Search for the cell housing the specified text and yield its (x, y) center coordinate. 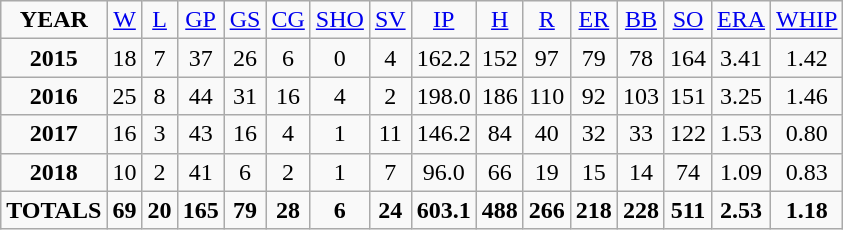
37 (200, 58)
TOTALS (54, 210)
84 (500, 134)
43 (200, 134)
24 (390, 210)
66 (500, 172)
40 (546, 134)
97 (546, 58)
14 (640, 172)
15 (594, 172)
SV (390, 20)
W (124, 20)
164 (688, 58)
103 (640, 96)
R (546, 20)
165 (200, 210)
2.53 (742, 210)
1.18 (807, 210)
162.2 (444, 58)
228 (640, 210)
31 (245, 96)
218 (594, 210)
YEAR (54, 20)
152 (500, 58)
488 (500, 210)
WHIP (807, 20)
146.2 (444, 134)
GS (245, 20)
186 (500, 96)
BB (640, 20)
69 (124, 210)
10 (124, 172)
2015 (54, 58)
74 (688, 172)
198.0 (444, 96)
8 (160, 96)
511 (688, 210)
SO (688, 20)
CG (288, 20)
ERA (742, 20)
IP (444, 20)
92 (594, 96)
603.1 (444, 210)
28 (288, 210)
110 (546, 96)
1.46 (807, 96)
122 (688, 134)
41 (200, 172)
20 (160, 210)
2016 (54, 96)
ER (594, 20)
2017 (54, 134)
33 (640, 134)
19 (546, 172)
32 (594, 134)
18 (124, 58)
3 (160, 134)
78 (640, 58)
SHO (340, 20)
2018 (54, 172)
0.80 (807, 134)
H (500, 20)
26 (245, 58)
0 (340, 58)
0.83 (807, 172)
44 (200, 96)
GP (200, 20)
11 (390, 134)
151 (688, 96)
1.09 (742, 172)
L (160, 20)
3.25 (742, 96)
25 (124, 96)
96.0 (444, 172)
1.53 (742, 134)
266 (546, 210)
3.41 (742, 58)
1.42 (807, 58)
